Identify which cell holds the provided text, then report its [x, y] central coordinate. 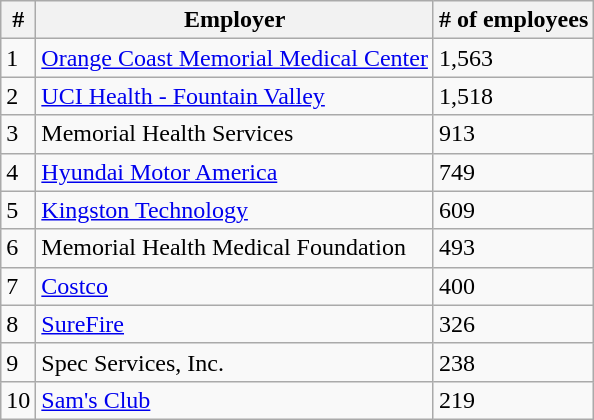
8 [18, 324]
238 [513, 362]
493 [513, 248]
Memorial Health Services [235, 134]
913 [513, 134]
10 [18, 400]
749 [513, 172]
2 [18, 96]
Kingston Technology [235, 210]
Costco [235, 286]
9 [18, 362]
4 [18, 172]
# of employees [513, 20]
Employer [235, 20]
1,563 [513, 58]
326 [513, 324]
Hyundai Motor America [235, 172]
UCI Health - Fountain Valley [235, 96]
Orange Coast Memorial Medical Center [235, 58]
Sam's Club [235, 400]
219 [513, 400]
400 [513, 286]
3 [18, 134]
1 [18, 58]
1,518 [513, 96]
# [18, 20]
Spec Services, Inc. [235, 362]
609 [513, 210]
7 [18, 286]
6 [18, 248]
SureFire [235, 324]
Memorial Health Medical Foundation [235, 248]
5 [18, 210]
